Identify which cell holds the provided text, then report its (X, Y) central coordinate. 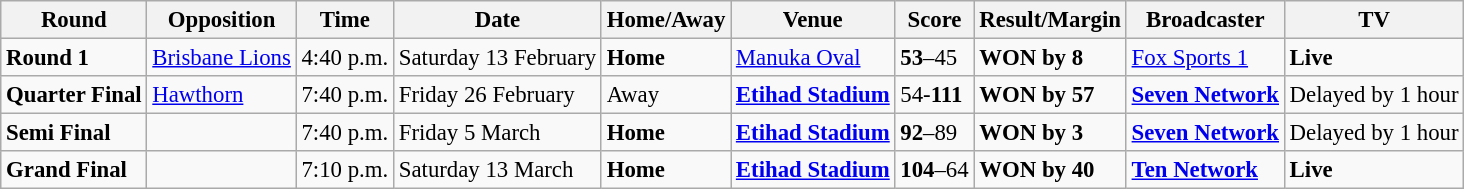
Date (497, 20)
7:10 p.m. (344, 170)
Friday 26 February (497, 95)
Grand Final (74, 170)
Time (344, 20)
Broadcaster (1205, 20)
Away (666, 95)
Saturday 13 February (497, 58)
92–89 (934, 133)
TV (1374, 20)
Fox Sports 1 (1205, 58)
53–45 (934, 58)
4:40 p.m. (344, 58)
WON by 40 (1050, 170)
Score (934, 20)
Quarter Final (74, 95)
Saturday 13 March (497, 170)
Venue (813, 20)
WON by 57 (1050, 95)
Result/Margin (1050, 20)
Semi Final (74, 133)
Round (74, 20)
54-111 (934, 95)
Opposition (222, 20)
Manuka Oval (813, 58)
Brisbane Lions (222, 58)
Round 1 (74, 58)
Home/Away (666, 20)
104–64 (934, 170)
WON by 8 (1050, 58)
Friday 5 March (497, 133)
WON by 3 (1050, 133)
Ten Network (1205, 170)
Hawthorn (222, 95)
